Find where the given text appears and provide that cell's center as [x, y] coordinate. 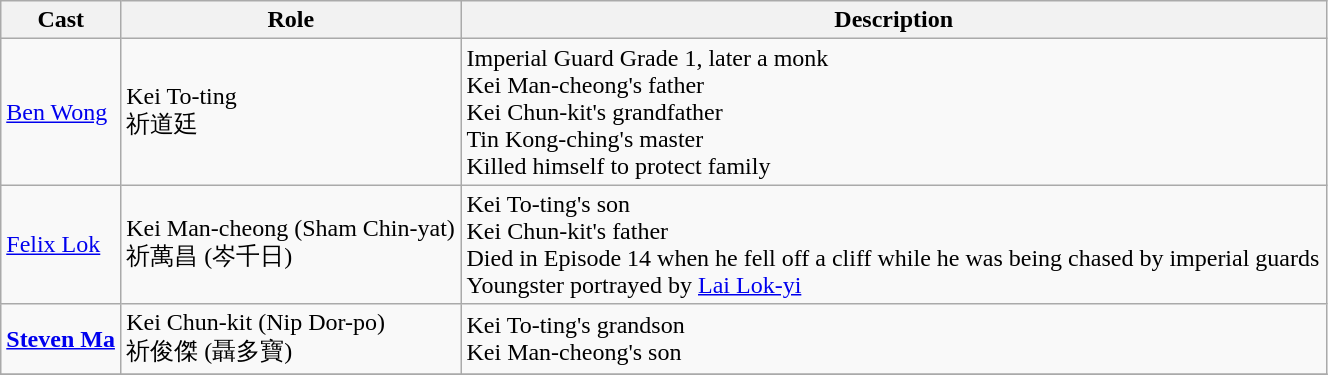
Kei Man-cheong (Sham Chin-yat)祈萬昌 (岑千日) [291, 244]
Description [894, 20]
Imperial Guard Grade 1, later a monkKei Man-cheong's fatherKei Chun-kit's grandfatherTin Kong-ching's masterKilled himself to protect family [894, 112]
Kei Chun-kit (Nip Dor-po)祈俊傑 (聶多寶) [291, 339]
Steven Ma [61, 339]
Ben Wong [61, 112]
Kei To-ting祈道廷 [291, 112]
Felix Lok [61, 244]
Kei To-ting's grandsonKei Man-cheong's son [894, 339]
Role [291, 20]
Cast [61, 20]
